Scan for the cell matching the given text and deliver its (X, Y) coordinate at center. 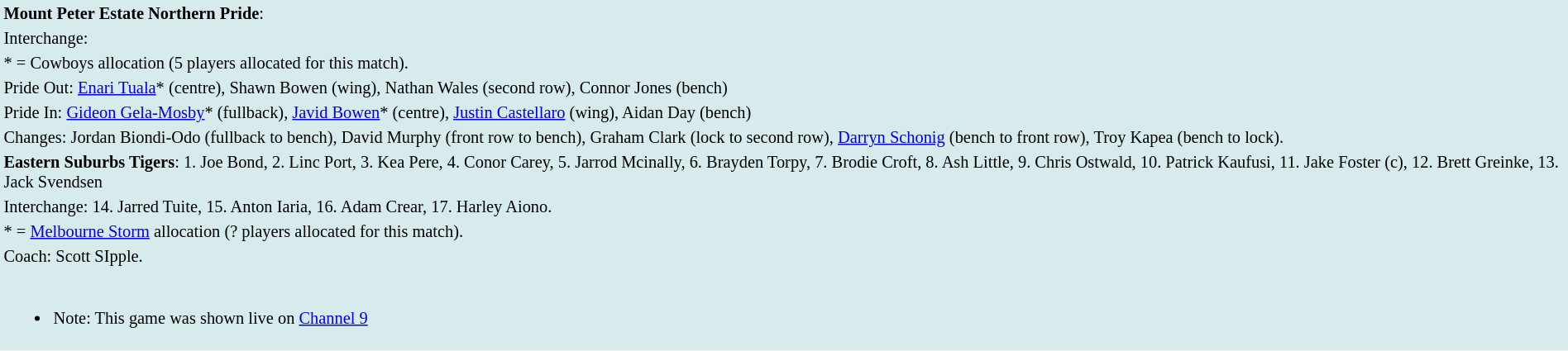
Interchange: (784, 38)
Note: This game was shown live on Channel 9 (784, 308)
Coach: Scott SIpple. (784, 256)
Interchange: 14. Jarred Tuite, 15. Anton Iaria, 16. Adam Crear, 17. Harley Aiono. (784, 206)
* = Melbourne Storm allocation (? players allocated for this match). (784, 231)
Pride In: Gideon Gela-Mosby* (fullback), Javid Bowen* (centre), Justin Castellaro (wing), Aidan Day (bench) (784, 112)
* = Cowboys allocation (5 players allocated for this match). (784, 63)
Mount Peter Estate Northern Pride: (784, 13)
Pride Out: Enari Tuala* (centre), Shawn Bowen (wing), Nathan Wales (second row), Connor Jones (bench) (784, 88)
